Output the (x, y) coordinate of the center of the cell containing the given text.  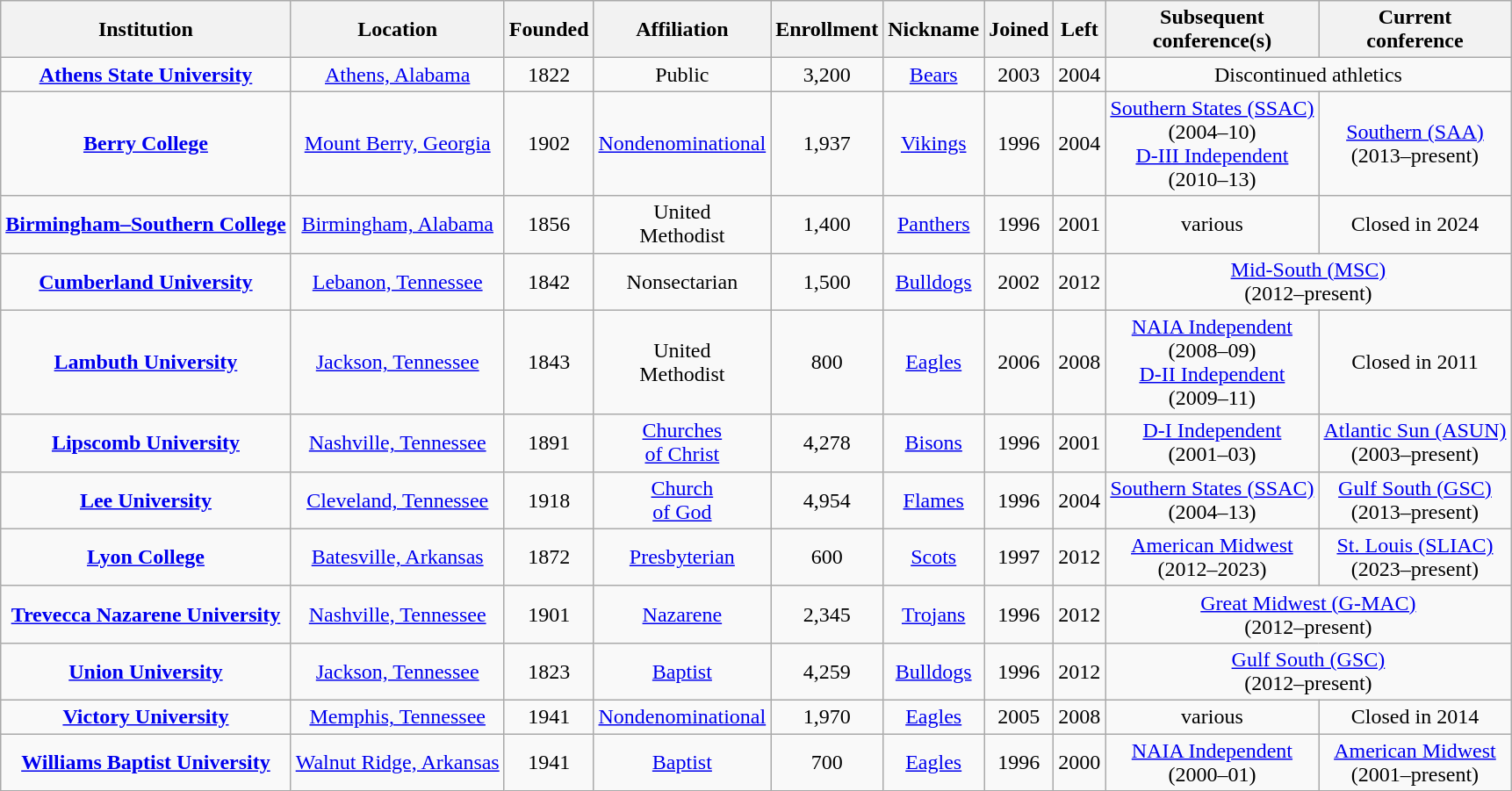
Churchof God (682, 500)
Batesville, Arkansas (397, 557)
2,345 (827, 615)
Panthers (934, 225)
Institution (146, 30)
1856 (549, 225)
Founded (549, 30)
Scots (934, 557)
1,400 (827, 225)
2003 (1019, 75)
2000 (1080, 762)
Mount Berry, Georgia (397, 144)
Closed in 2014 (1415, 716)
Birmingham, Alabama (397, 225)
1842 (549, 281)
1823 (549, 671)
Lebanon, Tennessee (397, 281)
2006 (1019, 362)
American Midwest(2001–present) (1415, 762)
Lyon College (146, 557)
Location (397, 30)
Public (682, 75)
Subsequentconference(s) (1212, 30)
Gulf South (GSC)(2013–present) (1415, 500)
1918 (549, 500)
Bears (934, 75)
Vikings (934, 144)
Birmingham–Southern College (146, 225)
Joined (1019, 30)
Cumberland University (146, 281)
Flames (934, 500)
Presbyterian (682, 557)
Southern (SAA)(2013–present) (1415, 144)
2002 (1019, 281)
American Midwest(2012–2023) (1212, 557)
2005 (1019, 716)
4,259 (827, 671)
Atlantic Sun (ASUN)(2003–present) (1415, 442)
1822 (549, 75)
Lipscomb University (146, 442)
Cleveland, Tennessee (397, 500)
1872 (549, 557)
Currentconference (1415, 30)
1997 (1019, 557)
Williams Baptist University (146, 762)
Nonsectarian (682, 281)
Affiliation (682, 30)
Closed in 2024 (1415, 225)
Nickname (934, 30)
3,200 (827, 75)
Athens State University (146, 75)
800 (827, 362)
Athens, Alabama (397, 75)
St. Louis (SLIAC)(2023–present) (1415, 557)
700 (827, 762)
1843 (549, 362)
Lambuth University (146, 362)
1902 (549, 144)
1901 (549, 615)
Discontinued athletics (1308, 75)
NAIA Independent(2008–09)D-II Independent(2009–11) (1212, 362)
4,278 (827, 442)
Closed in 2011 (1415, 362)
Union University (146, 671)
Southern States (SSAC)(2004–10)D-III Independent(2010–13) (1212, 144)
1,500 (827, 281)
NAIA Independent(2000–01) (1212, 762)
Victory University (146, 716)
Lee University (146, 500)
4,954 (827, 500)
Bisons (934, 442)
Left (1080, 30)
Southern States (SSAC)(2004–13) (1212, 500)
1891 (549, 442)
Nazarene (682, 615)
Memphis, Tennessee (397, 716)
1,970 (827, 716)
600 (827, 557)
Churchesof Christ (682, 442)
1,937 (827, 144)
Trojans (934, 615)
Mid-South (MSC)(2012–present) (1308, 281)
Walnut Ridge, Arkansas (397, 762)
Trevecca Nazarene University (146, 615)
Enrollment (827, 30)
Great Midwest (G-MAC)(2012–present) (1308, 615)
Gulf South (GSC)(2012–present) (1308, 671)
D-I Independent(2001–03) (1212, 442)
Berry College (146, 144)
